Provide the (x, y) coordinate of the cell's center where the given text is located.  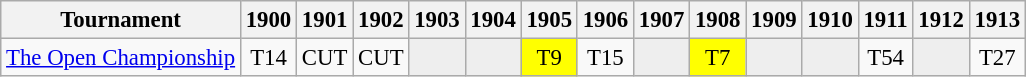
1900 (268, 20)
T27 (997, 58)
1903 (437, 20)
1901 (325, 20)
1913 (997, 20)
1906 (605, 20)
1905 (549, 20)
T7 (718, 58)
1902 (381, 20)
1908 (718, 20)
T9 (549, 58)
1907 (661, 20)
The Open Championship (121, 58)
1911 (886, 20)
1912 (941, 20)
T14 (268, 58)
1910 (830, 20)
1909 (774, 20)
1904 (493, 20)
T54 (886, 58)
Tournament (121, 20)
T15 (605, 58)
